Return the (x, y) coordinate for the center point of the cell that contains the specified text.  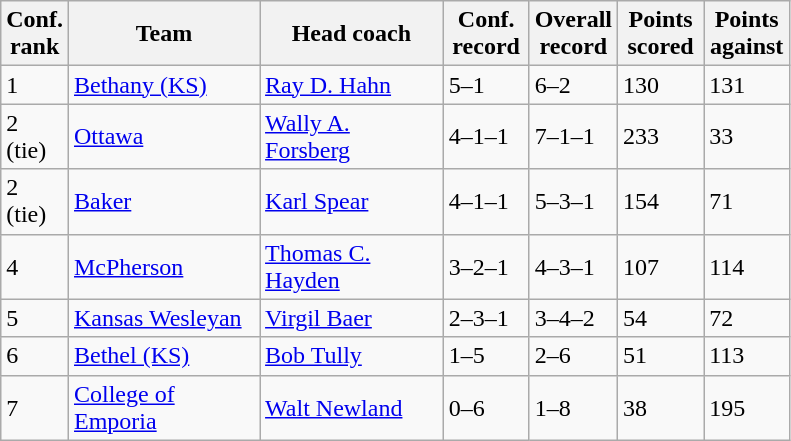
Ray D. Hahn (352, 85)
1–5 (486, 356)
4 (35, 266)
3–2–1 (486, 266)
Bethany (KS) (164, 85)
Thomas C. Hayden (352, 266)
33 (747, 136)
Kansas Wesleyan (164, 318)
Bob Tully (352, 356)
Wally A. Forsberg (352, 136)
McPherson (164, 266)
Head coach (352, 34)
Ottawa (164, 136)
54 (661, 318)
Virgil Baer (352, 318)
Walt Newland (352, 408)
6 (35, 356)
2–6 (573, 356)
Conf. rank (35, 34)
Points scored (661, 34)
Points against (747, 34)
Overall record (573, 34)
38 (661, 408)
7–1–1 (573, 136)
71 (747, 202)
Baker (164, 202)
Team (164, 34)
130 (661, 85)
1–8 (573, 408)
4–3–1 (573, 266)
233 (661, 136)
195 (747, 408)
2–3–1 (486, 318)
Bethel (KS) (164, 356)
Karl Spear (352, 202)
72 (747, 318)
131 (747, 85)
113 (747, 356)
6–2 (573, 85)
5–3–1 (573, 202)
Conf. record (486, 34)
1 (35, 85)
College of Emporia (164, 408)
5 (35, 318)
107 (661, 266)
154 (661, 202)
3–4–2 (573, 318)
51 (661, 356)
5–1 (486, 85)
114 (747, 266)
0–6 (486, 408)
7 (35, 408)
